Search for the cell housing the specified text and yield its (x, y) center coordinate. 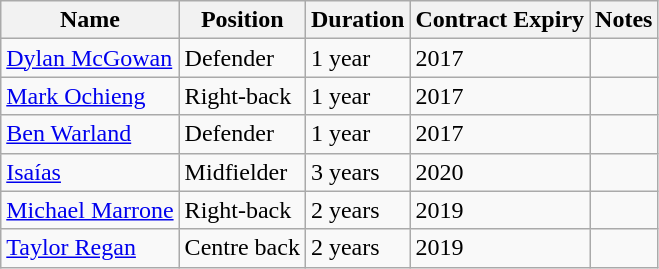
Dylan McGowan (90, 58)
Taylor Regan (90, 248)
Ben Warland (90, 134)
2020 (500, 172)
Midfielder (242, 172)
Centre back (242, 248)
3 years (357, 172)
Contract Expiry (500, 20)
Notes (624, 20)
Duration (357, 20)
Isaías (90, 172)
Mark Ochieng (90, 96)
Michael Marrone (90, 210)
Name (90, 20)
Position (242, 20)
